Provide the [X, Y] coordinate of the cell's center where the given text is located.  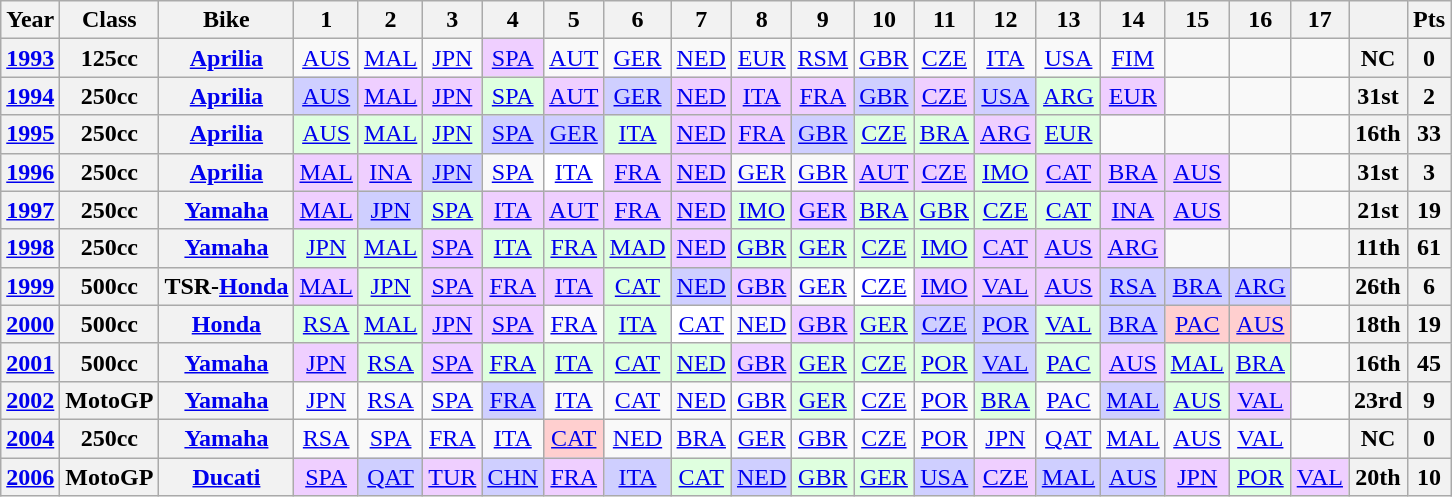
2006 [30, 477]
15 [1197, 20]
11 [944, 20]
1998 [30, 248]
21st [1378, 210]
23rd [1378, 400]
5 [574, 20]
20th [1378, 477]
26th [1378, 286]
11th [1378, 248]
Honda [226, 324]
17 [1320, 20]
1993 [30, 58]
Ducati [226, 477]
2004 [30, 438]
1995 [30, 134]
2001 [30, 362]
TUR [452, 477]
1999 [30, 286]
MAD [638, 248]
1 [326, 20]
2000 [30, 324]
14 [1133, 20]
45 [1430, 362]
TSR-Honda [226, 286]
8 [761, 20]
1994 [30, 96]
1997 [30, 210]
RSM [823, 58]
125cc [110, 58]
18th [1378, 324]
13 [1068, 20]
FIM [1133, 58]
7 [701, 20]
Pts [1430, 20]
4 [513, 20]
Year [30, 20]
61 [1430, 248]
Bike [226, 20]
16 [1260, 20]
2002 [30, 400]
12 [1006, 20]
CHN [513, 477]
1996 [30, 172]
Class [110, 20]
33 [1430, 134]
